Locate the cell with the specified text and output its [X, Y] center coordinate. 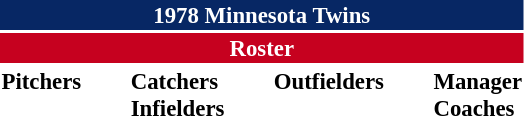
Roster [262, 48]
1978 Minnesota Twins [262, 15]
